Determine the [X, Y] coordinate at the center of the cell enclosing the given text.  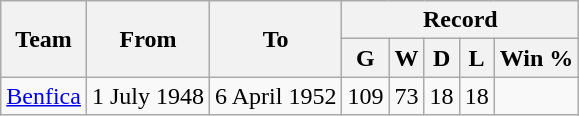
Team [44, 39]
Record [460, 20]
Win % [536, 58]
W [406, 58]
6 April 1952 [276, 96]
1 July 1948 [148, 96]
Benfica [44, 96]
G [366, 58]
To [276, 39]
From [148, 39]
D [442, 58]
73 [406, 96]
L [476, 58]
109 [366, 96]
